Scan for the cell matching the given text and deliver its (x, y) coordinate at center. 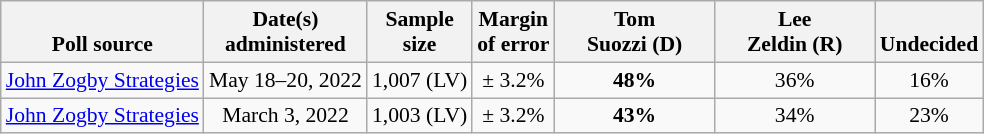
March 3, 2022 (286, 116)
36% (795, 80)
Poll source (102, 32)
TomSuozzi (D) (634, 32)
Marginof error (513, 32)
23% (929, 116)
34% (795, 116)
1,007 (LV) (420, 80)
48% (634, 80)
Date(s)administered (286, 32)
LeeZeldin (R) (795, 32)
May 18–20, 2022 (286, 80)
Undecided (929, 32)
16% (929, 80)
1,003 (LV) (420, 116)
43% (634, 116)
Samplesize (420, 32)
